Scan for the cell matching the given text and deliver its [x, y] coordinate at center. 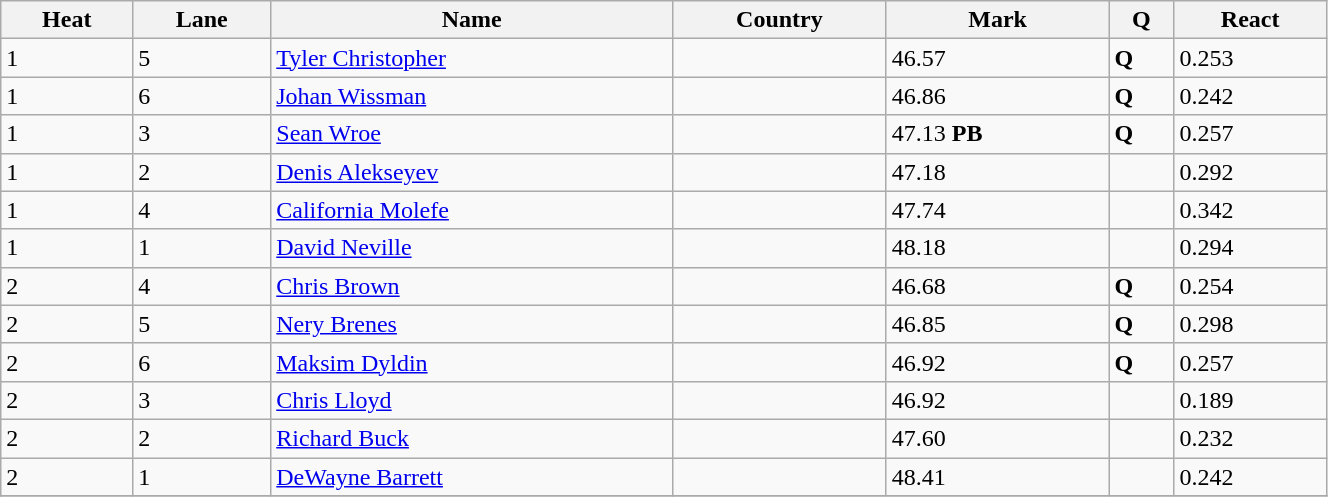
0.298 [1250, 324]
47.60 [998, 438]
Heat [67, 20]
46.85 [998, 324]
0.342 [1250, 210]
47.74 [998, 210]
Nery Brenes [472, 324]
Chris Brown [472, 286]
0.189 [1250, 400]
0.254 [1250, 286]
0.232 [1250, 438]
48.18 [998, 248]
Sean Wroe [472, 134]
Chris Lloyd [472, 400]
California Molefe [472, 210]
Country [780, 20]
David Neville [472, 248]
Richard Buck [472, 438]
Lane [202, 20]
Name [472, 20]
46.57 [998, 58]
DeWayne Barrett [472, 477]
46.68 [998, 286]
React [1250, 20]
0.292 [1250, 172]
Mark [998, 20]
Maksim Dyldin [472, 362]
Tyler Christopher [472, 58]
48.41 [998, 477]
0.253 [1250, 58]
Johan Wissman [472, 96]
46.86 [998, 96]
47.18 [998, 172]
0.294 [1250, 248]
Denis Alekseyev [472, 172]
47.13 PB [998, 134]
